Extract the (x, y) coordinate from the center of the cell holding the provided text.  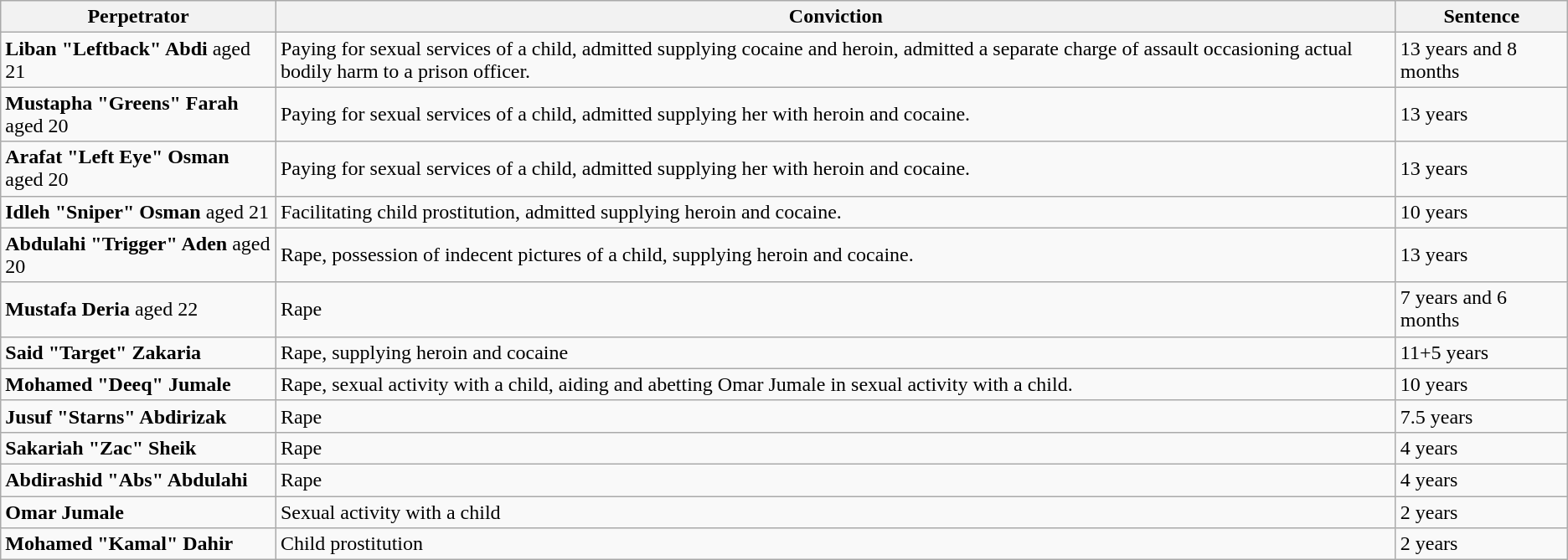
Conviction (836, 17)
Abdulahi "Trigger" Aden aged 20 (139, 254)
11+5 years (1481, 352)
7.5 years (1481, 416)
Mohamed "Kamal" Dahir (139, 544)
Rape, supplying heroin and cocaine (836, 352)
Rape, possession of indecent pictures of a child, supplying heroin and cocaine. (836, 254)
Facilitating child prostitution, admitted supplying heroin and cocaine. (836, 212)
Omar Jumale (139, 511)
Jusuf "Starns" Abdirizak (139, 416)
Liban "Leftback" Abdi aged 21 (139, 60)
Abdirashid "Abs" Abdulahi (139, 480)
Sexual activity with a child (836, 511)
Arafat "Left Eye" Osman aged 20 (139, 169)
Said "Target" Zakaria (139, 352)
7 years and 6 months (1481, 310)
Child prostitution (836, 544)
13 years and 8 months (1481, 60)
Perpetrator (139, 17)
Idleh "Sniper" Osman aged 21 (139, 212)
Mustafa Deria aged 22 (139, 310)
Sakariah "Zac" Sheik (139, 448)
Sentence (1481, 17)
Mustapha "Greens" Farah aged 20 (139, 114)
Rape, sexual activity with a child, aiding and abetting Omar Jumale in sexual activity with a child. (836, 384)
Mohamed "Deeq" Jumale (139, 384)
